From the cell containing the given text, extract its center point as (x, y) coordinate. 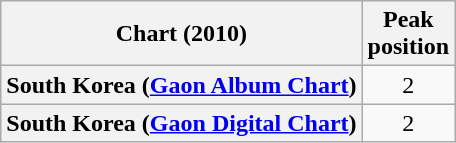
Peak position (408, 34)
South Korea (Gaon Digital Chart) (182, 123)
Chart (2010) (182, 34)
South Korea (Gaon Album Chart) (182, 85)
